Determine the [x, y] coordinate at the center of the cell enclosing the given text.  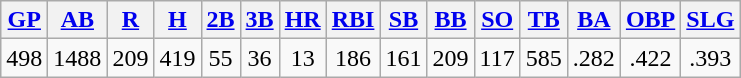
1488 [78, 58]
117 [497, 58]
36 [260, 58]
BB [450, 20]
GP [24, 20]
13 [302, 58]
SLG [710, 20]
498 [24, 58]
R [130, 20]
55 [220, 58]
SB [404, 20]
OBP [650, 20]
161 [404, 58]
186 [353, 58]
HR [302, 20]
419 [178, 58]
H [178, 20]
2B [220, 20]
3B [260, 20]
.393 [710, 58]
.422 [650, 58]
AB [78, 20]
.282 [594, 58]
TB [544, 20]
585 [544, 58]
SO [497, 20]
BA [594, 20]
RBI [353, 20]
